Locate the cell with the specified text and output its [x, y] center coordinate. 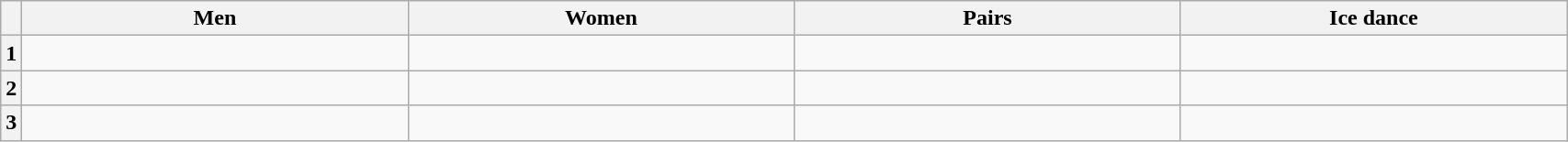
3 [11, 123]
Pairs [987, 18]
Ice dance [1373, 18]
2 [11, 88]
Women [601, 18]
1 [11, 53]
Men [215, 18]
